For the text-containing cell, return its midpoint in [x, y] coordinate format. 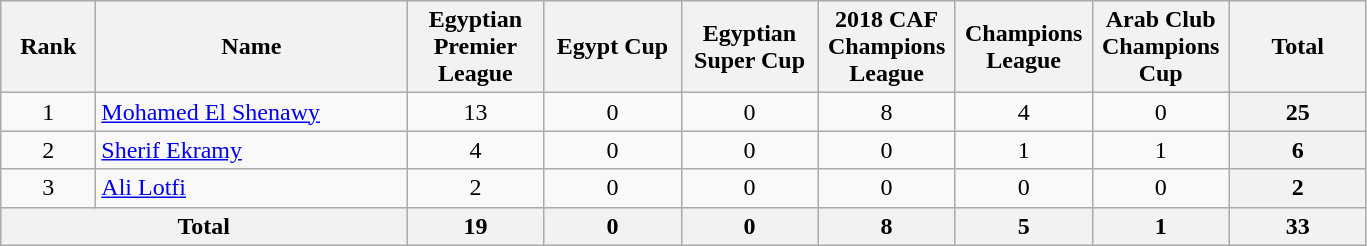
Egyptian Premier League [476, 47]
Egyptian Super Cup [750, 47]
Egypt Cup [612, 47]
5 [1024, 226]
25 [1298, 112]
3 [48, 188]
Rank [48, 47]
6 [1298, 150]
Ali Lotfi [252, 188]
2018 CAF Champions League [886, 47]
Champions League [1024, 47]
Sherif Ekramy [252, 150]
Arab Club Champions Cup [1160, 47]
13 [476, 112]
33 [1298, 226]
Name [252, 47]
Mohamed El Shenawy [252, 112]
19 [476, 226]
